Search for the cell housing the specified text and yield its (x, y) center coordinate. 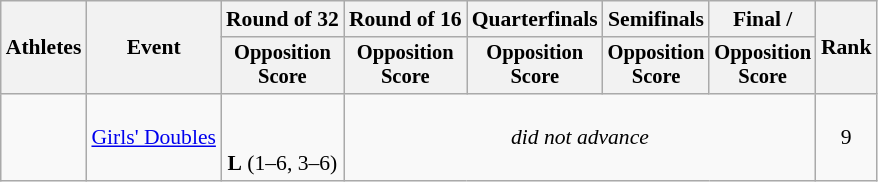
Semifinals (656, 19)
Round of 32 (282, 19)
Rank (846, 48)
did not advance (580, 138)
Final / (762, 19)
Round of 16 (406, 19)
L (1–6, 3–6) (282, 138)
Quarterfinals (535, 19)
Athletes (44, 48)
Event (154, 48)
9 (846, 138)
Girls' Doubles (154, 138)
